Return (X, Y) of the center of cell containing provided text 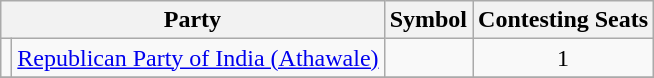
Symbol (428, 20)
Republican Party of India (Athawale) (198, 58)
Party (192, 20)
1 (564, 58)
Contesting Seats (564, 20)
